Return [X, Y] of the center of cell containing provided text 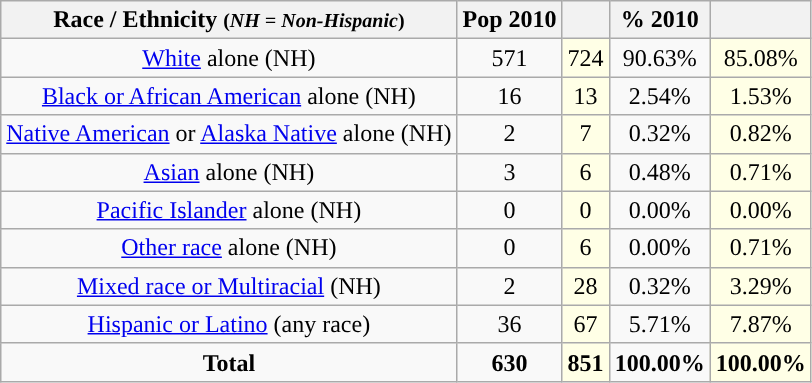
85.08% [760, 58]
571 [510, 58]
1.53% [760, 96]
Mixed race or Multiracial (NH) [229, 286]
16 [510, 96]
0.48% [660, 172]
3.29% [760, 286]
Total [229, 362]
28 [586, 286]
White alone (NH) [229, 58]
Asian alone (NH) [229, 172]
13 [586, 96]
Black or African American alone (NH) [229, 96]
Race / Ethnicity (NH = Non-Hispanic) [229, 20]
630 [510, 362]
7.87% [760, 324]
Other race alone (NH) [229, 248]
3 [510, 172]
5.71% [660, 324]
0.82% [760, 134]
Native American or Alaska Native alone (NH) [229, 134]
67 [586, 324]
36 [510, 324]
724 [586, 58]
851 [586, 362]
Pop 2010 [510, 20]
Hispanic or Latino (any race) [229, 324]
90.63% [660, 58]
2.54% [660, 96]
% 2010 [660, 20]
Pacific Islander alone (NH) [229, 210]
7 [586, 134]
